Identify which cell holds the provided text, then report its (X, Y) central coordinate. 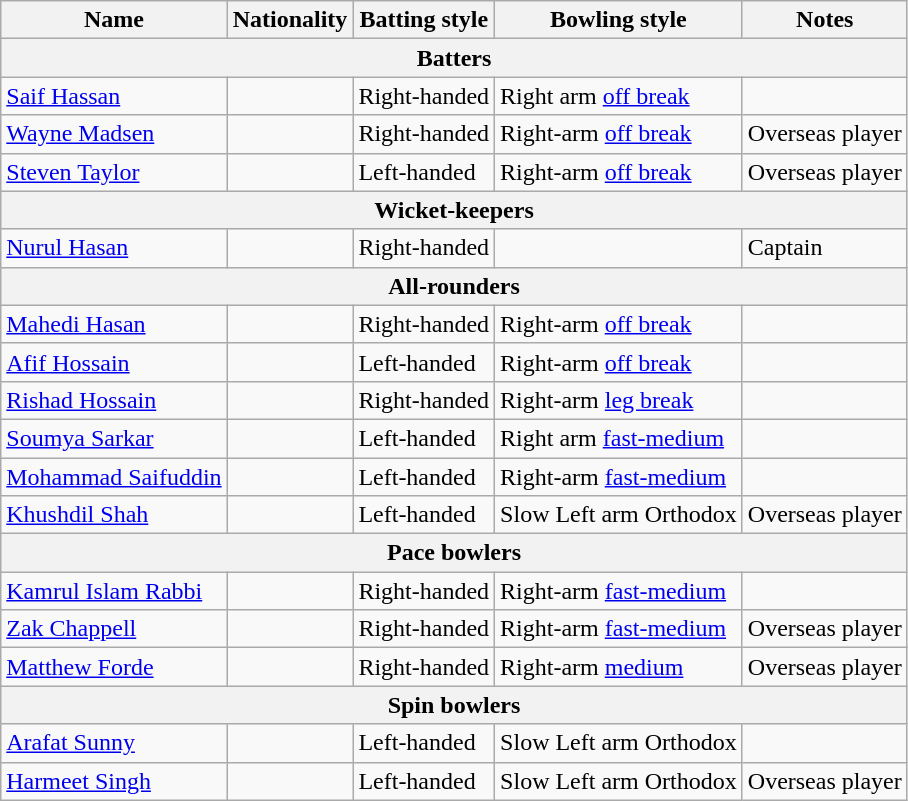
Saif Hassan (114, 96)
Wicket-keepers (454, 210)
Nurul Hasan (114, 248)
Captain (824, 248)
Right-arm medium (619, 667)
Khushdil Shah (114, 515)
Rishad Hossain (114, 400)
Matthew Forde (114, 667)
Spin bowlers (454, 705)
Right-arm leg break (619, 400)
Kamrul Islam Rabbi (114, 591)
Right arm fast-medium (619, 438)
Mahedi Hasan (114, 324)
Zak Chappell (114, 629)
Soumya Sarkar (114, 438)
Mohammad Saifuddin (114, 477)
Right arm off break (619, 96)
Name (114, 20)
Arafat Sunny (114, 743)
Bowling style (619, 20)
Harmeet Singh (114, 781)
Wayne Madsen (114, 134)
Pace bowlers (454, 553)
Notes (824, 20)
Batting style (424, 20)
Afif Hossain (114, 362)
All-rounders (454, 286)
Nationality (290, 20)
Batters (454, 58)
Steven Taylor (114, 172)
